Search for the cell housing the specified text and yield its [x, y] center coordinate. 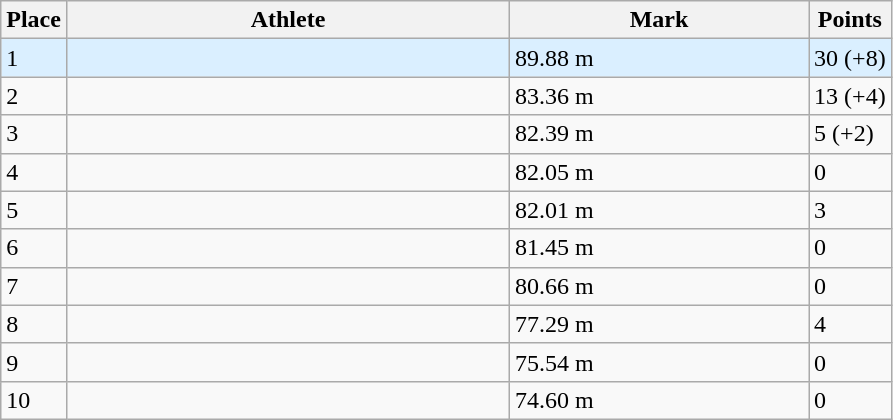
89.88 m [660, 58]
5 (+2) [850, 134]
80.66 m [660, 286]
8 [34, 324]
82.01 m [660, 210]
10 [34, 400]
Mark [660, 20]
74.60 m [660, 400]
83.36 m [660, 96]
75.54 m [660, 362]
Place [34, 20]
1 [34, 58]
Points [850, 20]
81.45 m [660, 248]
82.05 m [660, 172]
77.29 m [660, 324]
13 (+4) [850, 96]
82.39 m [660, 134]
30 (+8) [850, 58]
6 [34, 248]
9 [34, 362]
2 [34, 96]
Athlete [288, 20]
7 [34, 286]
5 [34, 210]
